Capture the cell that displays the provided text and extract its [x, y] central coordinate. 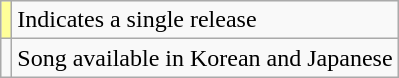
Song available in Korean and Japanese [205, 58]
Indicates a single release [205, 20]
